Determine the (x, y) coordinate at the center of the cell enclosing the given text.  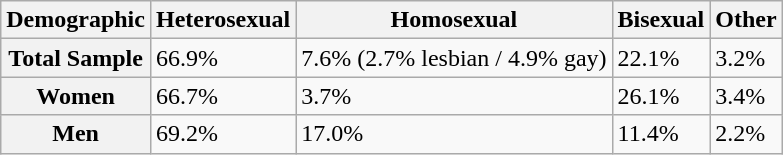
3.7% (454, 96)
Homosexual (454, 20)
66.7% (222, 96)
22.1% (661, 58)
3.4% (746, 96)
Women (76, 96)
11.4% (661, 134)
Heterosexual (222, 20)
26.1% (661, 96)
Bisexual (661, 20)
Men (76, 134)
2.2% (746, 134)
66.9% (222, 58)
Demographic (76, 20)
7.6% (2.7% lesbian / 4.9% gay) (454, 58)
3.2% (746, 58)
69.2% (222, 134)
17.0% (454, 134)
Other (746, 20)
Total Sample (76, 58)
